Locate the cell with the specified text and output its (x, y) center coordinate. 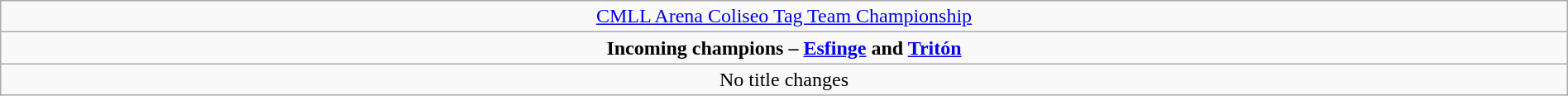
CMLL Arena Coliseo Tag Team Championship (784, 17)
No title changes (784, 79)
Incoming champions – Esfinge and Tritón (784, 48)
